Scan for the cell matching the given text and deliver its [x, y] coordinate at center. 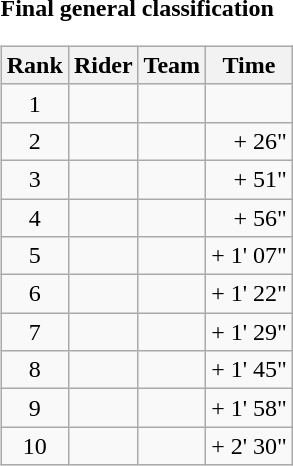
+ 1' 58" [250, 408]
+ 2' 30" [250, 446]
+ 1' 29" [250, 332]
1 [34, 103]
9 [34, 408]
Time [250, 65]
10 [34, 446]
7 [34, 332]
2 [34, 141]
+ 1' 22" [250, 294]
3 [34, 179]
+ 1' 45" [250, 370]
Rank [34, 65]
4 [34, 217]
+ 26" [250, 141]
+ 56" [250, 217]
6 [34, 294]
Rider [103, 65]
Team [172, 65]
+ 1' 07" [250, 256]
+ 51" [250, 179]
5 [34, 256]
8 [34, 370]
